Scan for the cell matching the given text and deliver its [x, y] coordinate at center. 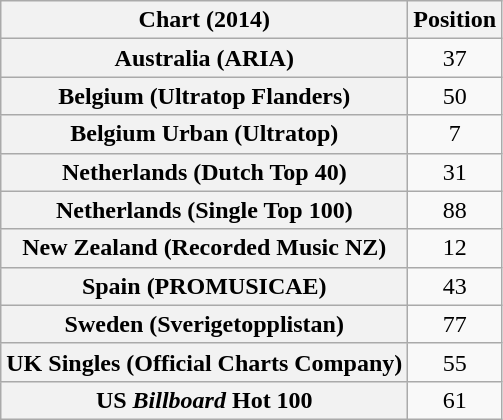
50 [455, 96]
Netherlands (Single Top 100) [204, 210]
55 [455, 362]
31 [455, 172]
12 [455, 248]
37 [455, 58]
Belgium Urban (Ultratop) [204, 134]
61 [455, 400]
7 [455, 134]
UK Singles (Official Charts Company) [204, 362]
88 [455, 210]
Netherlands (Dutch Top 40) [204, 172]
77 [455, 324]
Position [455, 20]
Sweden (Sverigetopplistan) [204, 324]
Spain (PROMUSICAE) [204, 286]
Belgium (Ultratop Flanders) [204, 96]
New Zealand (Recorded Music NZ) [204, 248]
Australia (ARIA) [204, 58]
Chart (2014) [204, 20]
US Billboard Hot 100 [204, 400]
43 [455, 286]
